Pinpoint the cell where the given text exists, returning its [x, y] midpoint coordinate. 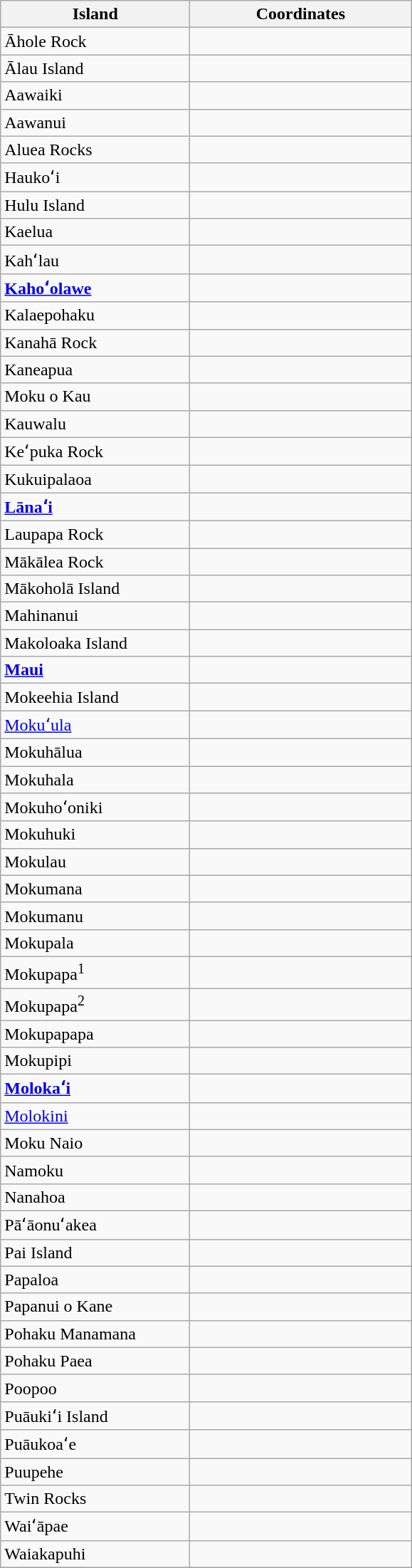
Papaloa [95, 1280]
Puāukoaʻe [95, 1444]
Waiakapuhi [95, 1554]
Nanahoa [95, 1197]
Āhole Rock [95, 41]
Mokumanu [95, 916]
Island [95, 14]
Mokupapa2 [95, 1004]
Moku Naio [95, 1143]
Laupapa Rock [95, 534]
Haukoʻi [95, 177]
Hulu Island [95, 205]
Pohaku Manamana [95, 1334]
Mokuhoʻoniki [95, 807]
Mokupapa1 [95, 973]
Mokuhālua [95, 752]
Mokupipi [95, 1061]
Pai Island [95, 1253]
Mokupapapa [95, 1034]
Poopoo [95, 1388]
Mokulau [95, 862]
Coordinates [300, 14]
Mokuʻula [95, 725]
Mokumana [95, 889]
Kanahā Rock [95, 343]
Mokeehia Island [95, 697]
Pohaku Paea [95, 1361]
Kahoʻolawe [95, 288]
Puupehe [95, 1472]
Kaneapua [95, 370]
Lānaʻi [95, 507]
Mahinanui [95, 616]
Namoku [95, 1170]
Maui [95, 670]
Puāukiʻi Island [95, 1416]
Waiʻāpae [95, 1527]
Twin Rocks [95, 1499]
Mokuhala [95, 780]
Molokaʻi [95, 1089]
Kalaepohaku [95, 315]
Kauwalu [95, 424]
Moku o Kau [95, 397]
Mākālea Rock [95, 562]
Pāʻāonuʻakea [95, 1225]
Kahʻlau [95, 260]
Molokini [95, 1116]
Aawaiki [95, 95]
Ālau Island [95, 68]
Makoloaka Island [95, 643]
Mokuhuki [95, 835]
Aawanui [95, 122]
Kaelua [95, 232]
Aluea Rocks [95, 150]
Kukuipalaoa [95, 479]
Mokupala [95, 943]
Papanui o Kane [95, 1307]
Keʻpuka Rock [95, 451]
Mākoholā Island [95, 589]
